From the cell containing the given text, extract its center point as (X, Y) coordinate. 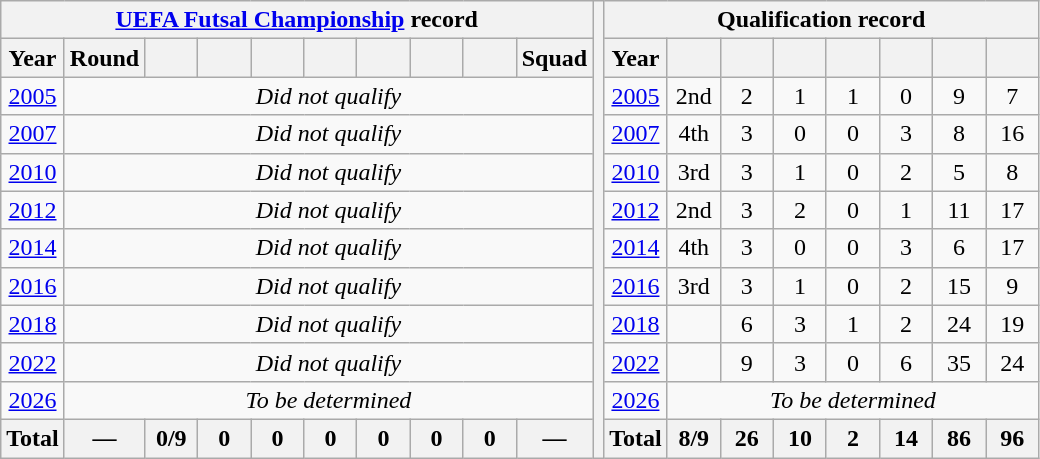
5 (960, 172)
96 (1012, 438)
UEFA Futsal Championship record (297, 20)
26 (746, 438)
15 (960, 286)
0/9 (172, 438)
Squad (554, 58)
19 (1012, 324)
Round (104, 58)
8/9 (694, 438)
7 (1012, 96)
16 (1012, 134)
14 (906, 438)
86 (960, 438)
35 (960, 362)
11 (960, 210)
Qualification record (822, 20)
10 (800, 438)
